Capture the cell that displays the provided text and extract its (x, y) central coordinate. 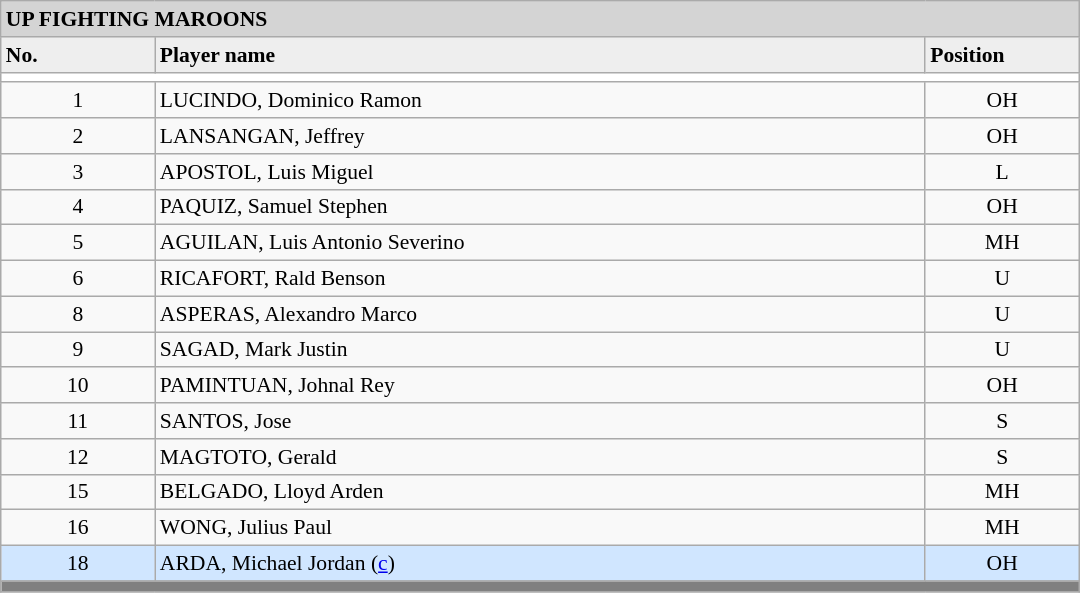
L (1002, 172)
11 (78, 421)
APOSTOL, Luis Miguel (540, 172)
1 (78, 101)
Position (1002, 55)
WONG, Julius Paul (540, 528)
16 (78, 528)
PAMINTUAN, Johnal Rey (540, 386)
BELGADO, Lloyd Arden (540, 492)
10 (78, 386)
PAQUIZ, Samuel Stephen (540, 207)
18 (78, 564)
4 (78, 207)
LANSANGAN, Jeffrey (540, 136)
AGUILAN, Luis Antonio Severino (540, 243)
2 (78, 136)
RICAFORT, Rald Benson (540, 279)
12 (78, 457)
MAGTOTO, Gerald (540, 457)
8 (78, 314)
ARDA, Michael Jordan (c) (540, 564)
ASPERAS, Alexandro Marco (540, 314)
6 (78, 279)
LUCINDO, Dominico Ramon (540, 101)
SANTOS, Jose (540, 421)
No. (78, 55)
3 (78, 172)
SAGAD, Mark Justin (540, 350)
15 (78, 492)
UP FIGHTING MAROONS (540, 19)
5 (78, 243)
Player name (540, 55)
9 (78, 350)
